Identify which cell holds the provided text, then report its [X, Y] central coordinate. 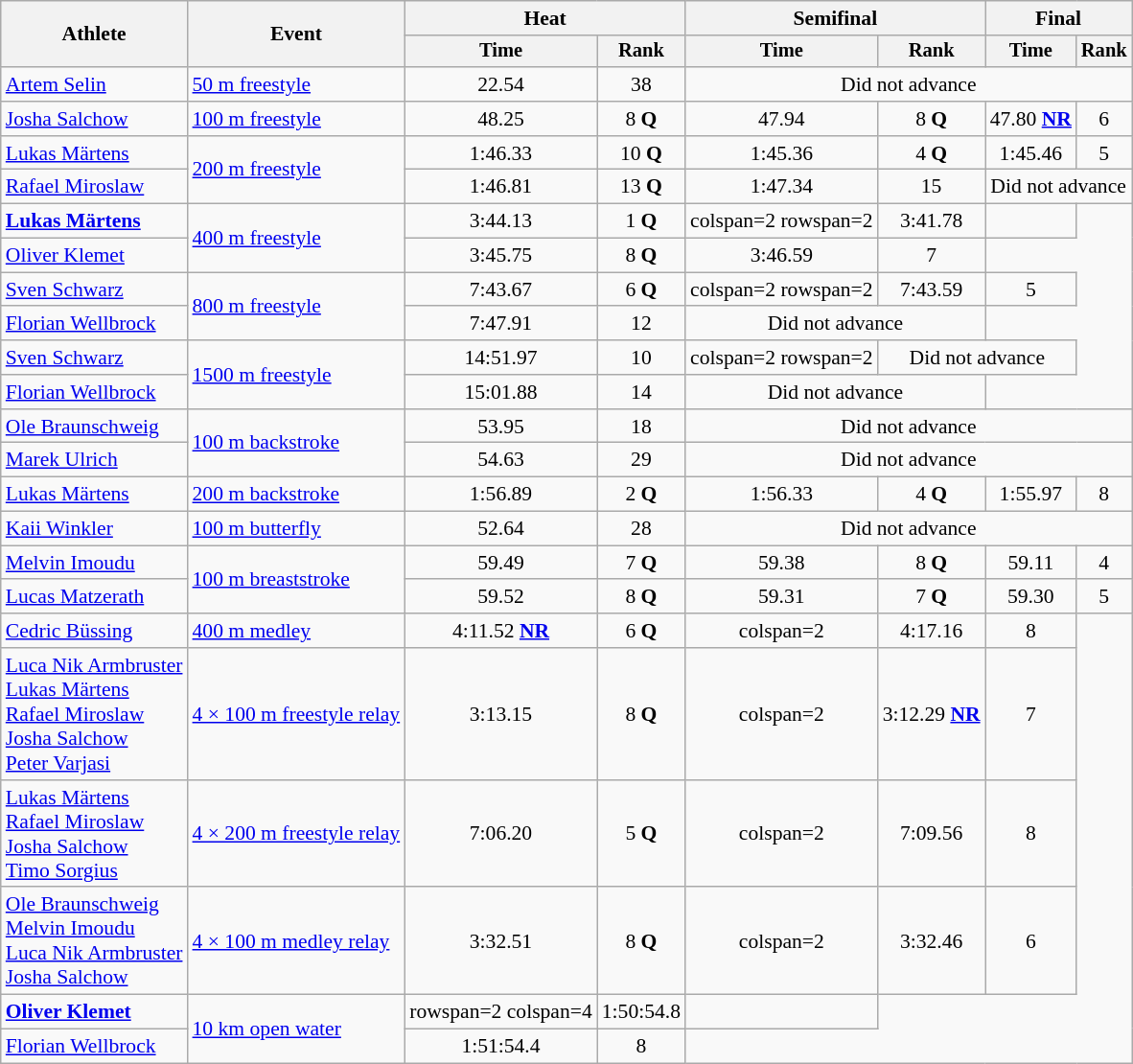
100 m butterfly [297, 529]
18 [641, 427]
1:56.33 [782, 495]
1:56.89 [500, 495]
1:50:54.8 [641, 1012]
7:47.91 [500, 324]
Final [1058, 18]
1:45.36 [782, 153]
59.52 [500, 597]
29 [641, 460]
50 m freestyle [297, 84]
59.11 [1031, 563]
59.31 [782, 597]
4:17.16 [932, 631]
3:12.29 NR [932, 714]
1:51:54.4 [500, 1047]
59.38 [782, 563]
2 Q [641, 495]
28 [641, 529]
4 × 100 m freestyle relay [297, 714]
14:51.97 [500, 358]
4 × 200 m freestyle relay [297, 834]
10 Q [641, 153]
7:09.56 [932, 834]
15 [932, 187]
4 × 100 m medley relay [297, 941]
400 m medley [297, 631]
47.80 NR [1031, 119]
Ole Braunschweig [94, 427]
3:32.51 [500, 941]
3:41.78 [932, 221]
10 [641, 358]
Luca Nik ArmbrusterLukas MärtensRafael MiroslawJosha SalchowPeter Varjasi [94, 714]
1:45.46 [1031, 153]
1:47.34 [782, 187]
10 km open water [297, 1029]
Artem Selin [94, 84]
Heat [544, 18]
3:13.15 [500, 714]
200 m backstroke [297, 495]
100 m backstroke [297, 443]
400 m freestyle [297, 238]
59.30 [1031, 597]
Rafael Miroslaw [94, 187]
1:55.97 [1031, 495]
1:46.81 [500, 187]
53.95 [500, 427]
Melvin Imoudu [94, 563]
100 m freestyle [297, 119]
3:32.46 [932, 941]
22.54 [500, 84]
Semifinal [836, 18]
1500 m freestyle [297, 374]
1 Q [641, 221]
Athlete [94, 35]
Marek Ulrich [94, 460]
3:44.13 [500, 221]
54.63 [500, 460]
Lukas MärtensRafael MiroslawJosha SalchowTimo Sorgius [94, 834]
12 [641, 324]
59.49 [500, 563]
100 m breaststroke [297, 579]
rowspan=2 colspan=4 [500, 1012]
200 m freestyle [297, 171]
38 [641, 84]
47.94 [782, 119]
Lucas Matzerath [94, 597]
Josha Salchow [94, 119]
15:01.88 [500, 392]
3:46.59 [782, 256]
4 [1104, 563]
Cedric Büssing [94, 631]
3:45.75 [500, 256]
52.64 [500, 529]
Ole BraunschweigMelvin ImouduLuca Nik ArmbrusterJosha Salchow [94, 941]
14 [641, 392]
48.25 [500, 119]
Event [297, 35]
13 Q [641, 187]
7:06.20 [500, 834]
7:43.67 [500, 289]
1:46.33 [500, 153]
800 m freestyle [297, 307]
5 Q [641, 834]
7:43.59 [932, 289]
4:11.52 NR [500, 631]
Kaii Winkler [94, 529]
